Capture the cell that displays the provided text and extract its [X, Y] central coordinate. 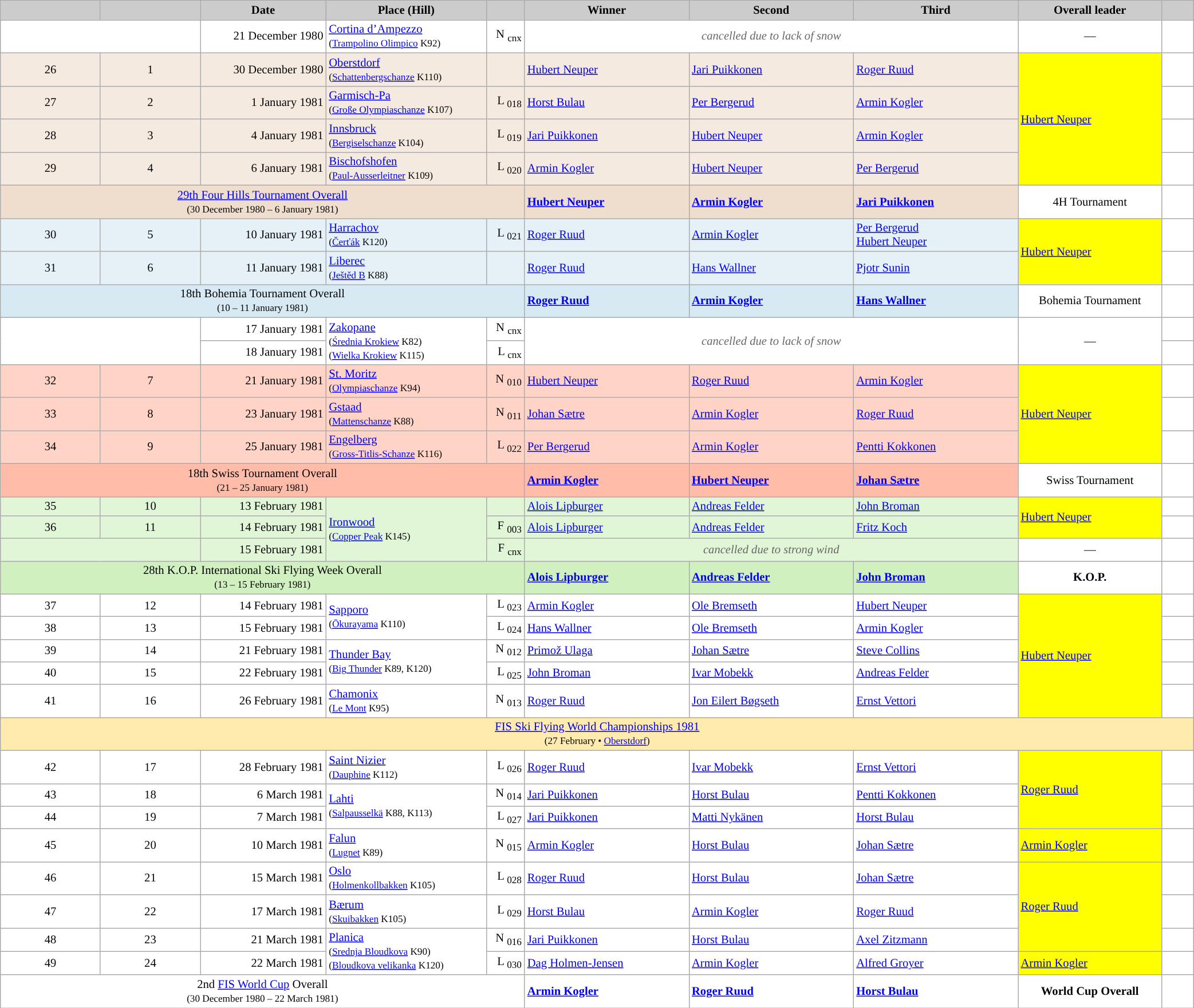
7 [150, 381]
Alfred Groyer [936, 963]
20 [150, 845]
17 [150, 767]
11 January 1981 [263, 267]
Oberstdorf(Schattenbergschanze K110) [406, 69]
31 [50, 267]
Jon Eilert Bøgseth [771, 700]
4 [150, 168]
World Cup Overall [1090, 991]
48 [50, 939]
L 018 [505, 103]
28 February 1981 [263, 767]
43 [50, 795]
32 [50, 381]
Garmisch-Pa(Große Olympiaschanze K107) [406, 103]
Matti Nykänen [771, 817]
N 013 [505, 700]
26 [50, 69]
12 [150, 605]
FIS Ski Flying World Championships 1981(27 February • Oberstdorf) [597, 734]
Cortina d’Ampezzo(Trampolino Olimpico K92) [406, 36]
8 [150, 414]
39 [50, 651]
22 March 1981 [263, 963]
16 [150, 700]
L 026 [505, 767]
Dag Holmen-Jensen [607, 963]
41 [50, 700]
2nd FIS World Cup Overall(30 December 1980 – 22 March 1981) [262, 991]
6 January 1981 [263, 168]
Pjotr Sunin [936, 267]
Ironwood(Copper Peak K145) [406, 529]
10 January 1981 [263, 235]
6 March 1981 [263, 795]
L 019 [505, 136]
29th Four Hills Tournament Overall(30 December 1980 – 6 January 1981) [262, 202]
18 [150, 795]
11 [150, 527]
13 [150, 628]
Lahti(Salpausselkä K88, K113) [406, 806]
N 014 [505, 795]
21 February 1981 [263, 651]
F cnx [505, 550]
N 015 [505, 845]
Second [771, 10]
Oslo(Holmenkollbakken K105) [406, 878]
L 025 [505, 672]
L 022 [505, 447]
10 [150, 506]
3 [150, 136]
Planica(Srednja Bloudkova K90)(Bloudkova velikanka K120) [406, 951]
23 [150, 939]
21 December 1980 [263, 36]
N 012 [505, 651]
44 [50, 817]
47 [50, 911]
Bærum(Skuibakken K105) [406, 911]
Falun(Lugnet K89) [406, 845]
30 December 1980 [263, 69]
14 [150, 651]
29 [50, 168]
4 January 1981 [263, 136]
25 January 1981 [263, 447]
15 [150, 672]
2 [150, 103]
L 020 [505, 168]
cancelled due to strong wind [771, 550]
N 011 [505, 414]
Date [263, 10]
Saint Nizier(Dauphine K112) [406, 767]
22 [150, 911]
13 February 1981 [263, 506]
40 [50, 672]
28 [50, 136]
F 003 [505, 527]
19 [150, 817]
L 030 [505, 963]
Innsbruck(Bergiselschanze K104) [406, 136]
Chamonix(Le Mont K95) [406, 700]
35 [50, 506]
Bischofshofen(Paul-Ausserleitner K109) [406, 168]
St. Moritz(Olympiaschanze K94) [406, 381]
15 March 1981 [263, 878]
23 January 1981 [263, 414]
Place (Hill) [406, 10]
L cnx [505, 353]
38 [50, 628]
Engelberg(Gross-Titlis-Schanze K116) [406, 447]
21 [150, 878]
L 021 [505, 235]
Bohemia Tournament [1090, 301]
Swiss Tournament [1090, 480]
34 [50, 447]
21 January 1981 [263, 381]
L 028 [505, 878]
45 [50, 845]
33 [50, 414]
5 [150, 235]
Overall leader [1090, 10]
L 027 [505, 817]
30 [50, 235]
36 [50, 527]
Liberec(Ještěd B K88) [406, 267]
Third [936, 10]
46 [50, 878]
17 March 1981 [263, 911]
18th Bohemia Tournament Overall(10 – 11 January 1981) [262, 301]
Fritz Koch [936, 527]
L 029 [505, 911]
L 023 [505, 605]
Harrachov(Čerťák K120) [406, 235]
37 [50, 605]
26 February 1981 [263, 700]
22 February 1981 [263, 672]
24 [150, 963]
9 [150, 447]
1 January 1981 [263, 103]
Winner [607, 10]
10 March 1981 [263, 845]
Primož Ulaga [607, 651]
Thunder Bay(Big Thunder K89, K120) [406, 662]
27 [50, 103]
49 [50, 963]
18 January 1981 [263, 353]
Steve Collins [936, 651]
Axel Zitzmann [936, 939]
28th K.O.P. International Ski Flying Week Overall(13 – 15 February 1981) [262, 577]
6 [150, 267]
Gstaad(Mattenschanze K88) [406, 414]
K.O.P. [1090, 577]
21 March 1981 [263, 939]
Zakopane(Średnia Krokiew K82)(Wielka Krokiew K115) [406, 341]
Sapporo(Ōkurayama K110) [406, 616]
L 024 [505, 628]
4H Tournament [1090, 202]
Per Bergerud Hubert Neuper [936, 235]
17 January 1981 [263, 329]
42 [50, 767]
N 016 [505, 939]
7 March 1981 [263, 817]
N 010 [505, 381]
1 [150, 69]
18th Swiss Tournament Overall(21 – 25 January 1981) [262, 480]
